Return the (X, Y) coordinate for the center point of the cell that contains the specified text.  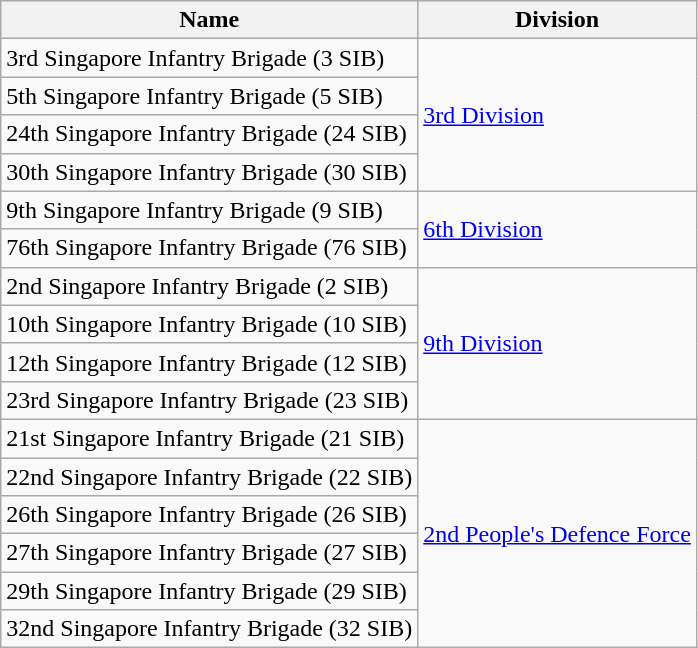
24th Singapore Infantry Brigade (24 SIB) (210, 134)
2nd People's Defence Force (558, 533)
Name (210, 20)
21st Singapore Infantry Brigade (21 SIB) (210, 438)
9th Division (558, 343)
23rd Singapore Infantry Brigade (23 SIB) (210, 400)
6th Division (558, 229)
12th Singapore Infantry Brigade (12 SIB) (210, 362)
22nd Singapore Infantry Brigade (22 SIB) (210, 477)
76th Singapore Infantry Brigade (76 SIB) (210, 248)
Division (558, 20)
29th Singapore Infantry Brigade (29 SIB) (210, 591)
2nd Singapore Infantry Brigade (2 SIB) (210, 286)
27th Singapore Infantry Brigade (27 SIB) (210, 553)
30th Singapore Infantry Brigade (30 SIB) (210, 172)
3rd Division (558, 115)
3rd Singapore Infantry Brigade (3 SIB) (210, 58)
26th Singapore Infantry Brigade (26 SIB) (210, 515)
10th Singapore Infantry Brigade (10 SIB) (210, 324)
9th Singapore Infantry Brigade (9 SIB) (210, 210)
5th Singapore Infantry Brigade (5 SIB) (210, 96)
32nd Singapore Infantry Brigade (32 SIB) (210, 629)
